Pinpoint the cell where the given text exists, returning its [x, y] midpoint coordinate. 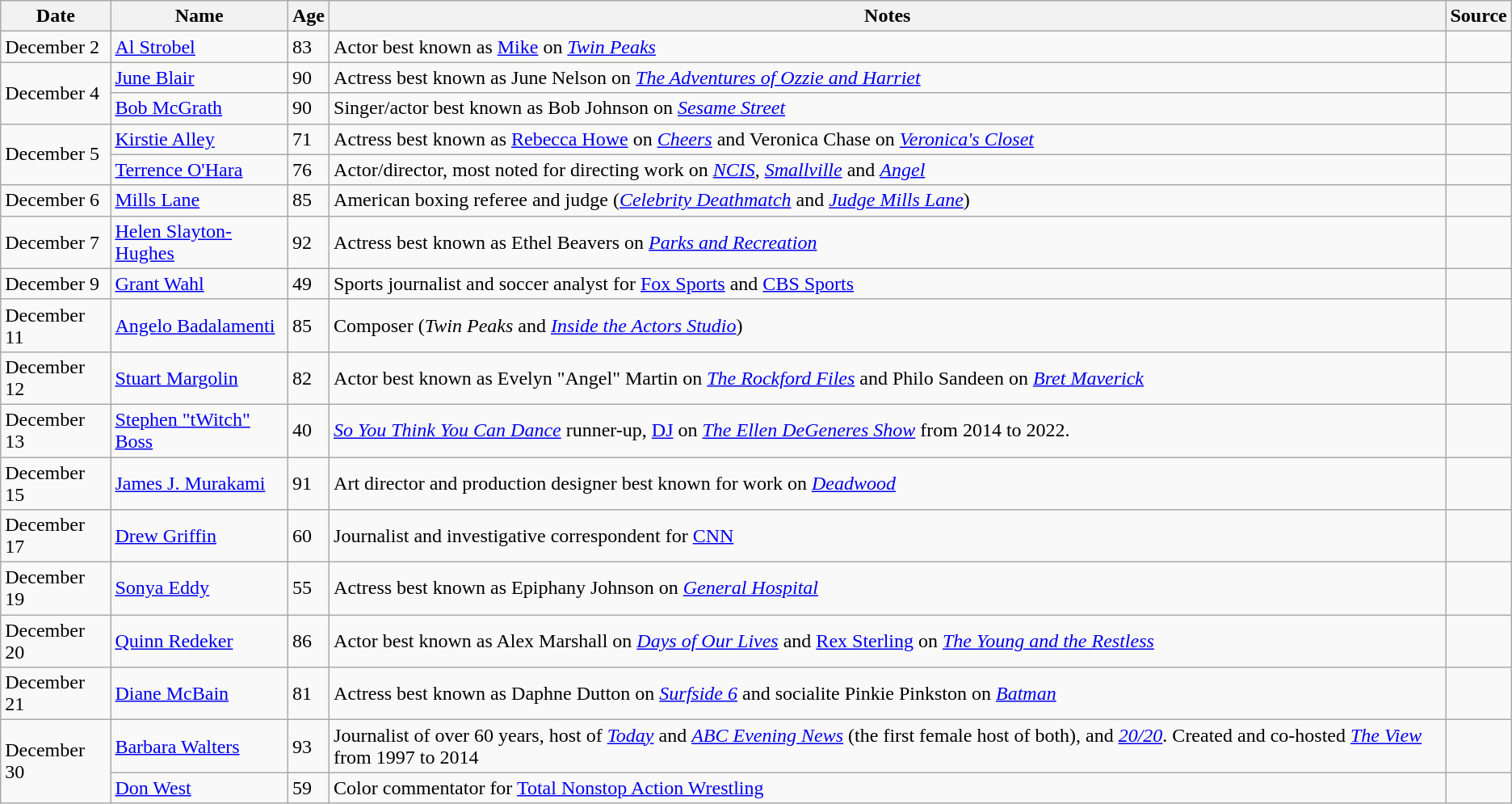
December 2 [56, 47]
Al Strobel [199, 47]
Actor best known as Alex Marshall on Days of Our Lives and Rex Sterling on The Young and the Restless [888, 642]
December 11 [56, 325]
Notes [888, 16]
86 [309, 642]
Art director and production designer best known for work on Deadwood [888, 483]
December 15 [56, 483]
49 [309, 284]
Terrence O'Hara [199, 170]
Diane McBain [199, 693]
Kirstie Alley [199, 139]
Actor/director, most noted for directing work on NCIS, Smallville and Angel [888, 170]
December 12 [56, 378]
92 [309, 242]
December 30 [56, 761]
93 [309, 747]
Grant Wahl [199, 284]
Helen Slayton-Hughes [199, 242]
December 7 [56, 242]
Actress best known as Ethel Beavers on Parks and Recreation [888, 242]
American boxing referee and judge (Celebrity Deathmatch and Judge Mills Lane) [888, 200]
Stuart Margolin [199, 378]
Don West [199, 788]
Singer/actor best known as Bob Johnson on Sesame Street [888, 108]
83 [309, 47]
December 9 [56, 284]
So You Think You Can Dance runner-up, DJ on The Ellen DeGeneres Show from 2014 to 2022. [888, 430]
Actress best known as Daphne Dutton on Surfside 6 and socialite Pinkie Pinkston on Batman [888, 693]
Angelo Badalamenti [199, 325]
Actress best known as Epiphany Johnson on General Hospital [888, 588]
December 21 [56, 693]
December 20 [56, 642]
December 13 [56, 430]
Quinn Redeker [199, 642]
Age [309, 16]
Journalist and investigative correspondent for CNN [888, 537]
Stephen "tWitch" Boss [199, 430]
76 [309, 170]
December 5 [56, 154]
December 17 [56, 537]
71 [309, 139]
55 [309, 588]
59 [309, 788]
Actor best known as Evelyn "Angel" Martin on The Rockford Files and Philo Sandeen on Bret Maverick [888, 378]
James J. Murakami [199, 483]
40 [309, 430]
Color commentator for Total Nonstop Action Wrestling [888, 788]
December 19 [56, 588]
Barbara Walters [199, 747]
Actress best known as June Nelson on The Adventures of Ozzie and Harriet [888, 78]
60 [309, 537]
Sonya Eddy [199, 588]
December 6 [56, 200]
Mills Lane [199, 200]
Name [199, 16]
82 [309, 378]
December 4 [56, 93]
91 [309, 483]
Sports journalist and soccer analyst for Fox Sports and CBS Sports [888, 284]
June Blair [199, 78]
Date [56, 16]
Source [1478, 16]
Bob McGrath [199, 108]
Actress best known as Rebecca Howe on Cheers and Veronica Chase on Veronica's Closet [888, 139]
81 [309, 693]
Composer (Twin Peaks and Inside the Actors Studio) [888, 325]
Drew Griffin [199, 537]
Actor best known as Mike on Twin Peaks [888, 47]
